Find where the given text appears and provide that cell's center as (X, Y) coordinate. 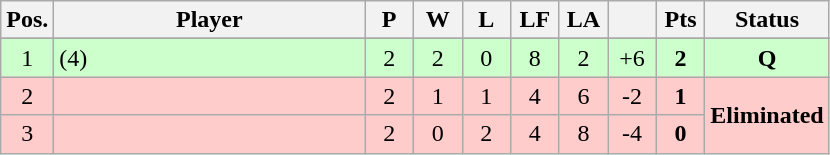
P (390, 20)
W (438, 20)
3 (28, 134)
(4) (210, 58)
L (486, 20)
-4 (632, 134)
Pos. (28, 20)
6 (584, 96)
-2 (632, 96)
+6 (632, 58)
LA (584, 20)
LF (536, 20)
Eliminated (767, 115)
Q (767, 58)
Pts (680, 20)
Player (210, 20)
Status (767, 20)
